Search for the cell housing the specified text and yield its [x, y] center coordinate. 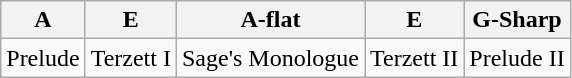
Sage's Monologue [270, 58]
G-Sharp [517, 20]
Terzett I [130, 58]
Terzett II [414, 58]
A [43, 20]
Prelude II [517, 58]
Prelude [43, 58]
A-flat [270, 20]
